Determine the [X, Y] coordinate at the center of the cell enclosing the given text.  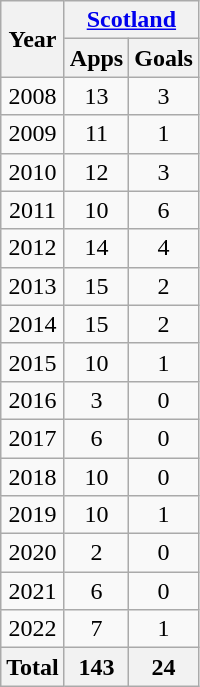
Year [33, 39]
24 [164, 667]
11 [96, 134]
2009 [33, 134]
13 [96, 96]
2019 [33, 515]
2022 [33, 629]
2015 [33, 362]
Scotland [131, 20]
7 [96, 629]
2016 [33, 400]
Goals [164, 58]
2018 [33, 477]
2014 [33, 324]
2021 [33, 591]
2008 [33, 96]
143 [96, 667]
14 [96, 248]
2010 [33, 172]
12 [96, 172]
2017 [33, 438]
Total [33, 667]
2011 [33, 210]
2020 [33, 553]
4 [164, 248]
Apps [96, 58]
2013 [33, 286]
2012 [33, 248]
